Pinpoint the cell where the given text exists, returning its [x, y] midpoint coordinate. 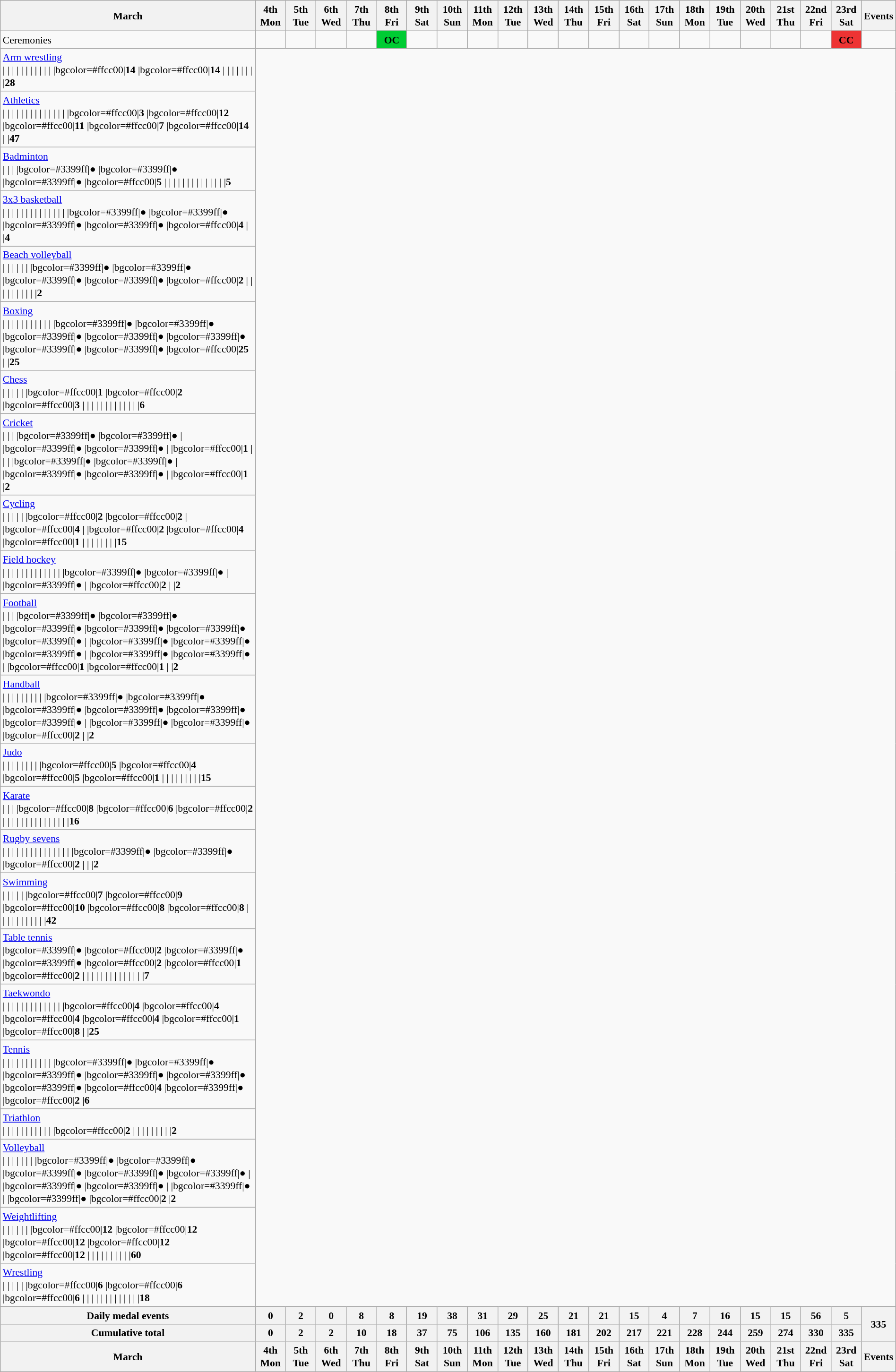
244 [725, 1332]
Swimming| | | | | |bgcolor=#ffcc00|7 |bgcolor=#ffcc00|9 |bgcolor=#ffcc00|10 |bgcolor=#ffcc00|8 |bgcolor=#ffcc00|8 | | | | | | | | | | |42 [128, 900]
7 [695, 1315]
181 [574, 1332]
56 [816, 1315]
221 [664, 1332]
Field hockey| | | | | | | | | | | | | |bgcolor=#3399ff|● |bgcolor=#3399ff|● | |bgcolor=#3399ff|● | |bgcolor=#ffcc00|2 | |2 [128, 572]
Badminton| | | |bgcolor=#3399ff|● |bgcolor=#3399ff|● |bgcolor=#3399ff|● |bgcolor=#ffcc00|5 | | | | | | | | | | | | | |5 [128, 168]
18 [392, 1332]
217 [634, 1332]
38 [452, 1315]
29 [513, 1315]
OC [392, 40]
Triathlon| | | | | | | | | | | |bgcolor=#ffcc00|2 | | | | | | | | |2 [128, 1123]
274 [785, 1332]
Ceremonies [128, 40]
Daily medal events [128, 1315]
Karate| | | |bgcolor=#ffcc00|8 |bgcolor=#ffcc00|6 |bgcolor=#ffcc00|2 | | | | | | | | | | | | | | |16 [128, 808]
135 [513, 1332]
25 [543, 1315]
Judo| | | | | | | | |bgcolor=#ffcc00|5 |bgcolor=#ffcc00|4 |bgcolor=#ffcc00|5 |bgcolor=#ffcc00|1 | | | | | | | | |15 [128, 765]
Wrestling| | | | | |bgcolor=#ffcc00|6 |bgcolor=#ffcc00|6 |bgcolor=#ffcc00|6 | | | | | | | | | | | | |18 [128, 1285]
16 [725, 1315]
106 [482, 1332]
228 [695, 1332]
330 [816, 1332]
Weightlifting| | | | | | |bgcolor=#ffcc00|12 |bgcolor=#ffcc00|12 |bgcolor=#ffcc00|12 |bgcolor=#ffcc00|12 |bgcolor=#ffcc00|12 | | | | | | | | | |60 [128, 1235]
CC [846, 40]
Athletics| | | | | | | | | | | | | | |bgcolor=#ffcc00|3 |bgcolor=#ffcc00|12 |bgcolor=#ffcc00|11 |bgcolor=#ffcc00|7 |bgcolor=#ffcc00|14 | |47 [128, 119]
31 [482, 1315]
4 [664, 1315]
Rugby sevens| | | | | | | | | | | | | | | |bgcolor=#3399ff|● |bgcolor=#3399ff|● |bgcolor=#ffcc00|2 | | |2 [128, 851]
5 [846, 1315]
3x3 basketball| | | | | | | | | | | | | | |bgcolor=#3399ff|● |bgcolor=#3399ff|● |bgcolor=#3399ff|● |bgcolor=#3399ff|● |bgcolor=#ffcc00|4 | |4 [128, 218]
Chess| | | | | |bgcolor=#ffcc00|1 |bgcolor=#ffcc00|2 |bgcolor=#ffcc00|3 | | | | | | | | | | | | |6 [128, 392]
19 [422, 1315]
Cumulative total [128, 1332]
259 [755, 1332]
Arm wrestling| | | | | | | | | | | |bgcolor=#ffcc00|14 |bgcolor=#ffcc00|14 | | | | | | | |28 [128, 70]
75 [452, 1332]
10 [362, 1332]
37 [422, 1332]
160 [543, 1332]
Beach volleyball| | | | | | |bgcolor=#3399ff|● |bgcolor=#3399ff|● |bgcolor=#3399ff|● |bgcolor=#3399ff|● |bgcolor=#ffcc00|2 | | | | | | | | | |2 [128, 274]
202 [604, 1332]
